Identify which cell holds the provided text, then report its [X, Y] central coordinate. 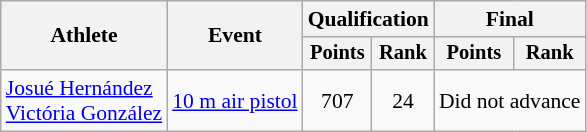
Final [510, 19]
24 [403, 100]
Event [234, 36]
Athlete [84, 36]
Josué HernándezVictória González [84, 100]
707 [338, 100]
Did not advance [510, 100]
Qualification [368, 19]
10 m air pistol [234, 100]
